Scan for the cell matching the given text and deliver its (X, Y) coordinate at center. 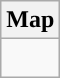
Map (30, 20)
